Detect which cell encompasses the target text, then output its (x, y) center coordinate. 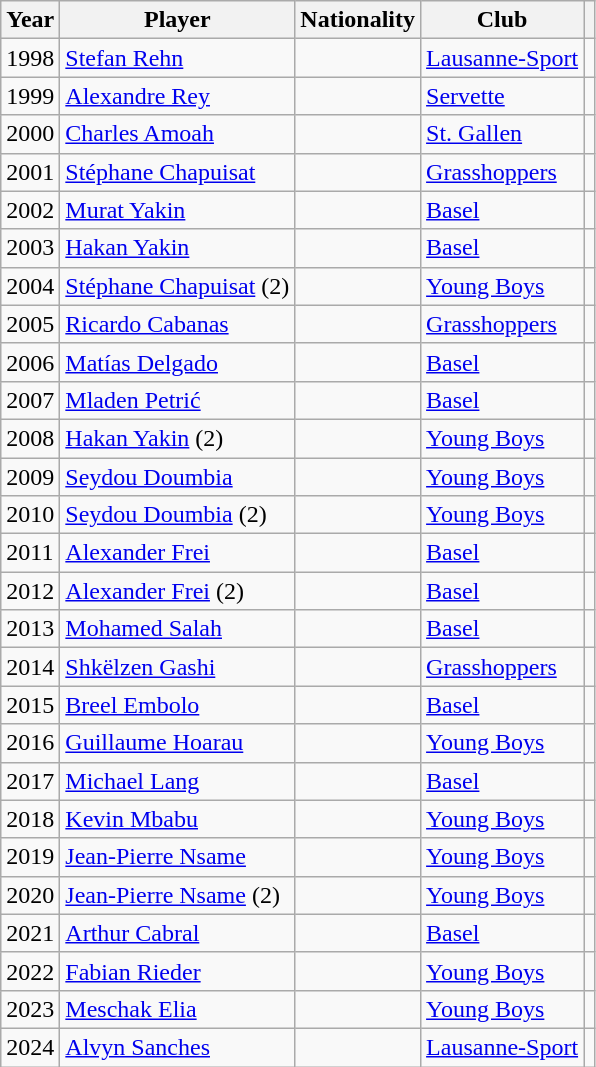
Alexander Frei (178, 553)
2012 (30, 591)
2017 (30, 781)
2006 (30, 362)
Ricardo Cabanas (178, 324)
Mohamed Salah (178, 629)
Alexander Frei (2) (178, 591)
2019 (30, 857)
Stéphane Chapuisat (178, 172)
Murat Yakin (178, 210)
2009 (30, 477)
2018 (30, 819)
2008 (30, 438)
St. Gallen (502, 134)
2015 (30, 705)
Hakan Yakin (178, 248)
Mladen Petrić (178, 400)
2004 (30, 286)
2005 (30, 324)
2011 (30, 553)
2010 (30, 515)
2003 (30, 248)
Stéphane Chapuisat (2) (178, 286)
Year (30, 20)
2001 (30, 172)
2002 (30, 210)
Stefan Rehn (178, 58)
2007 (30, 400)
Fabian Rieder (178, 971)
Michael Lang (178, 781)
Arthur Cabral (178, 933)
1999 (30, 96)
2022 (30, 971)
Kevin Mbabu (178, 819)
Jean-Pierre Nsame (2) (178, 895)
Hakan Yakin (2) (178, 438)
Seydou Doumbia (2) (178, 515)
2016 (30, 743)
1998 (30, 58)
2020 (30, 895)
Player (178, 20)
2013 (30, 629)
Alexandre Rey (178, 96)
Club (502, 20)
Servette (502, 96)
2000 (30, 134)
Guillaume Hoarau (178, 743)
Shkëlzen Gashi (178, 667)
Seydou Doumbia (178, 477)
2014 (30, 667)
2021 (30, 933)
Charles Amoah (178, 134)
2024 (30, 1047)
Meschak Elia (178, 1009)
Breel Embolo (178, 705)
Alvyn Sanches (178, 1047)
Jean-Pierre Nsame (178, 857)
2023 (30, 1009)
Matías Delgado (178, 362)
Nationality (358, 20)
